From the cell containing the given text, extract its center point as (x, y) coordinate. 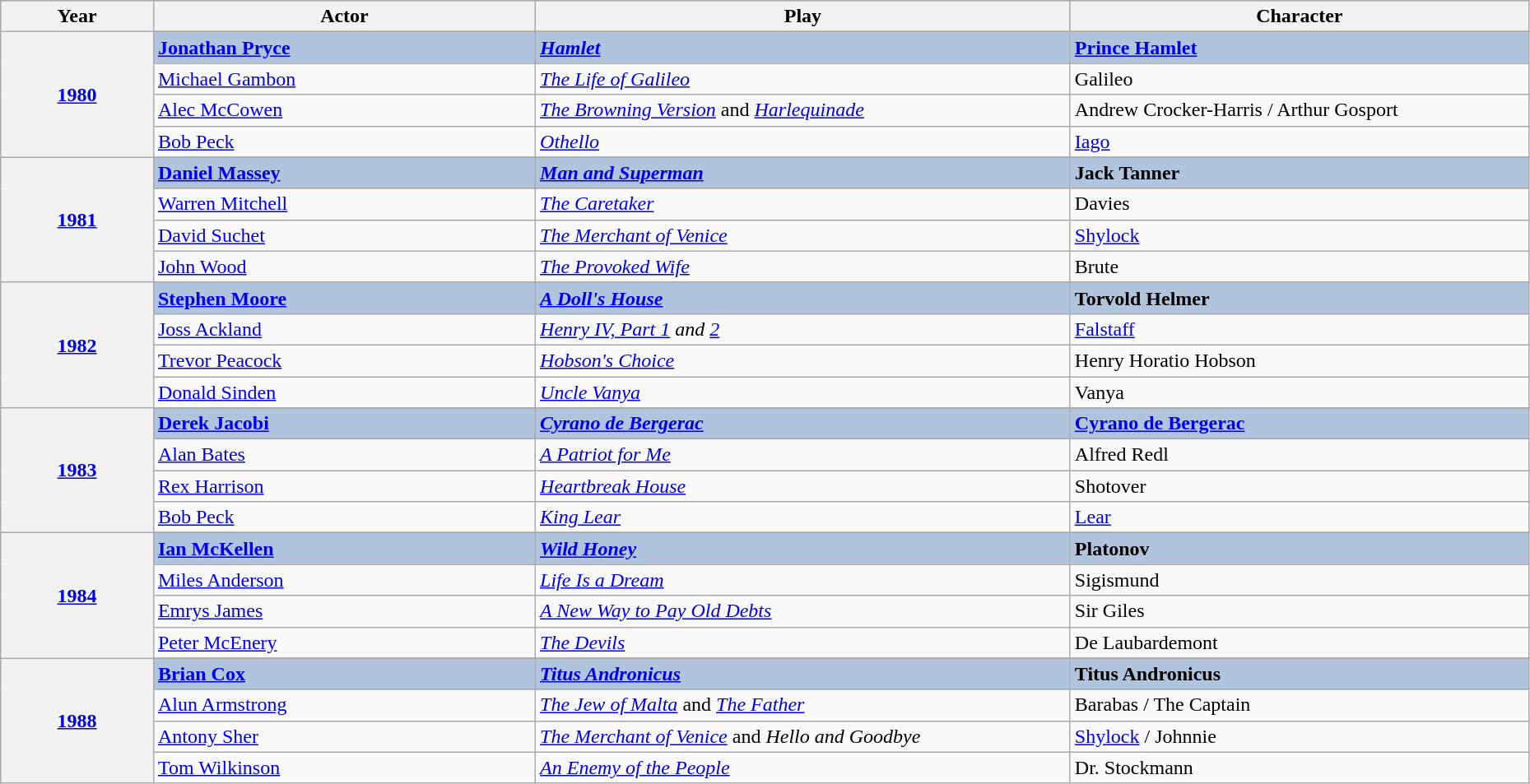
Antony Sher (344, 736)
Trevor Peacock (344, 360)
Daniel Massey (344, 173)
Barabas / The Captain (1299, 705)
Miles Anderson (344, 580)
The Provoked Wife (803, 267)
Prince Hamlet (1299, 48)
The Merchant of Venice (803, 235)
Hamlet (803, 48)
The Devils (803, 643)
A New Way to Pay Old Debts (803, 611)
Michael Gambon (344, 79)
Dr. Stockmann (1299, 768)
King Lear (803, 517)
1982 (77, 345)
Falstaff (1299, 329)
Alun Armstrong (344, 705)
Heartbreak House (803, 486)
Warren Mitchell (344, 204)
1988 (77, 721)
John Wood (344, 267)
Galileo (1299, 79)
Lear (1299, 517)
Henry Horatio Hobson (1299, 360)
A Doll's House (803, 298)
Rex Harrison (344, 486)
Alfred Redl (1299, 455)
1981 (77, 220)
De Laubardemont (1299, 643)
Brian Cox (344, 674)
The Life of Galileo (803, 79)
Year (77, 16)
Derek Jacobi (344, 424)
Donald Sinden (344, 392)
Shylock (1299, 235)
Iago (1299, 141)
Henry IV, Part 1 and 2 (803, 329)
Torvold Helmer (1299, 298)
1984 (77, 596)
Jack Tanner (1299, 173)
Wild Honey (803, 549)
Sir Giles (1299, 611)
Alec McCowen (344, 110)
Uncle Vanya (803, 392)
The Merchant of Venice and Hello and Goodbye (803, 736)
Play (803, 16)
Emrys James (344, 611)
Peter McEnery (344, 643)
Vanya (1299, 392)
Shylock / Johnnie (1299, 736)
The Jew of Malta and The Father (803, 705)
Actor (344, 16)
Character (1299, 16)
Platonov (1299, 549)
Jonathan Pryce (344, 48)
Stephen Moore (344, 298)
Andrew Crocker-Harris / Arthur Gosport (1299, 110)
Davies (1299, 204)
1983 (77, 471)
Man and Superman (803, 173)
A Patriot for Me (803, 455)
The Browning Version and Harlequinade (803, 110)
Shotover (1299, 486)
Joss Ackland (344, 329)
Ian McKellen (344, 549)
Tom Wilkinson (344, 768)
An Enemy of the People (803, 768)
The Caretaker (803, 204)
1980 (77, 95)
Hobson's Choice (803, 360)
Brute (1299, 267)
Life Is a Dream (803, 580)
Othello (803, 141)
David Suchet (344, 235)
Alan Bates (344, 455)
Sigismund (1299, 580)
